Pinpoint the cell where the given text exists, returning its (X, Y) midpoint coordinate. 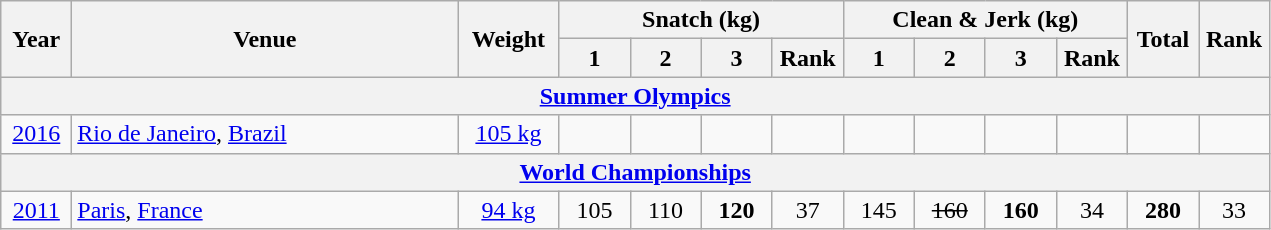
Clean & Jerk (kg) (985, 20)
Snatch (kg) (701, 20)
280 (1162, 210)
Summer Olympics (636, 96)
105 kg (508, 134)
33 (1234, 210)
34 (1092, 210)
Paris, France (265, 210)
Weight (508, 39)
Rio de Janeiro, Brazil (265, 134)
145 (878, 210)
110 (666, 210)
2011 (36, 210)
120 (736, 210)
2016 (36, 134)
World Championships (636, 172)
94 kg (508, 210)
37 (808, 210)
Venue (265, 39)
Year (36, 39)
Total (1162, 39)
105 (594, 210)
